Find where the given text appears and provide that cell's center as (X, Y) coordinate. 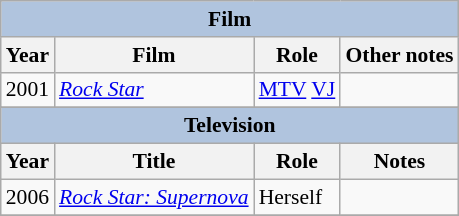
Notes (399, 162)
MTV VJ (298, 90)
Other notes (399, 55)
Television (230, 126)
Title (154, 162)
Rock Star: Supernova (154, 197)
Herself (298, 197)
2001 (28, 90)
Rock Star (154, 90)
2006 (28, 197)
